Find where the given text appears and provide that cell's center as (x, y) coordinate. 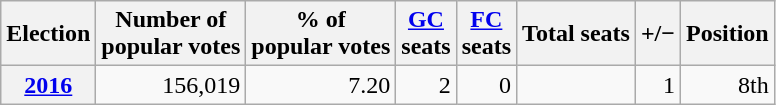
Position (728, 34)
FCseats (486, 34)
GCseats (426, 34)
Number ofpopular votes (171, 34)
% ofpopular votes (321, 34)
Total seats (576, 34)
1 (658, 85)
7.20 (321, 85)
+/− (658, 34)
8th (728, 85)
156,019 (171, 85)
0 (486, 85)
2016 (48, 85)
Election (48, 34)
2 (426, 85)
